Output the (x, y) coordinate of the center of the cell containing the given text.  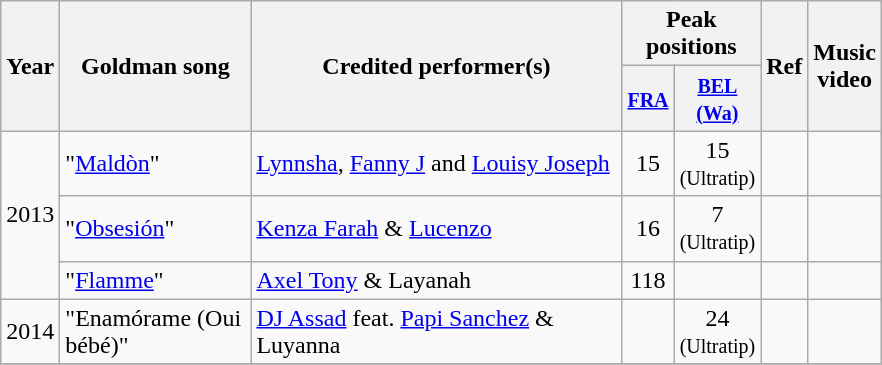
118 (648, 280)
2013 (30, 215)
"Enamórame (Oui bébé)" (156, 332)
16 (648, 228)
Credited performer(s) (436, 66)
Kenza Farah & Lucenzo (436, 228)
7(Ultratip) (718, 228)
24(Ultratip) (718, 332)
15(Ultratip) (718, 164)
Year (30, 66)
Musicvideo (845, 66)
Peak positions (692, 34)
BEL (Wa) (718, 98)
FRA (648, 98)
Axel Tony & Layanah (436, 280)
"Maldòn" (156, 164)
"Obsesión" (156, 228)
Goldman song (156, 66)
Ref (784, 66)
"Flamme" (156, 280)
Lynnsha, Fanny J and Louisy Joseph (436, 164)
DJ Assad feat. Papi Sanchez & Luyanna (436, 332)
15 (648, 164)
2014 (30, 332)
